Return (x, y) of the center of cell containing provided text 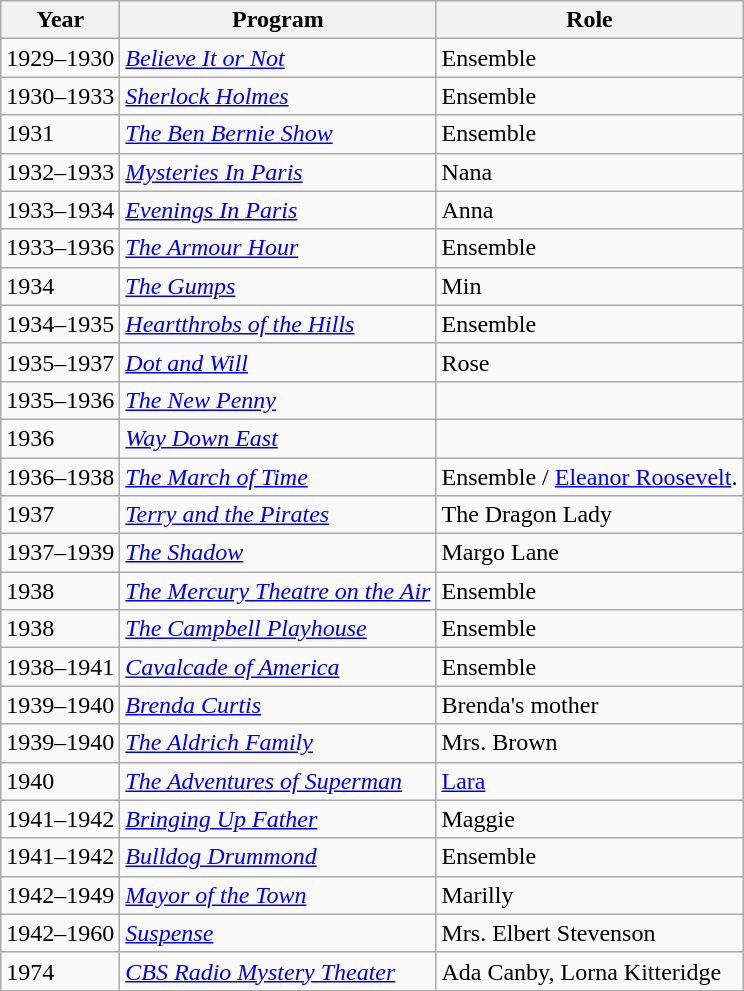
1929–1930 (60, 58)
Suspense (278, 933)
1930–1933 (60, 96)
The Gumps (278, 286)
Bulldog Drummond (278, 857)
Program (278, 20)
1935–1937 (60, 362)
1937 (60, 515)
Lara (590, 781)
1932–1933 (60, 172)
The Adventures of Superman (278, 781)
Brenda's mother (590, 705)
Mrs. Brown (590, 743)
1942–1949 (60, 895)
The Shadow (278, 553)
The Aldrich Family (278, 743)
Margo Lane (590, 553)
The Campbell Playhouse (278, 629)
Year (60, 20)
1934 (60, 286)
The Dragon Lady (590, 515)
Sherlock Holmes (278, 96)
CBS Radio Mystery Theater (278, 971)
Marilly (590, 895)
1942–1960 (60, 933)
1938–1941 (60, 667)
The New Penny (278, 400)
Ensemble / Eleanor Roosevelt. (590, 477)
Mysteries In Paris (278, 172)
Way Down East (278, 438)
Role (590, 20)
Believe It or Not (278, 58)
1931 (60, 134)
Dot and Will (278, 362)
Ada Canby, Lorna Kitteridge (590, 971)
Rose (590, 362)
Anna (590, 210)
1935–1936 (60, 400)
The Ben Bernie Show (278, 134)
Min (590, 286)
The March of Time (278, 477)
1936 (60, 438)
Brenda Curtis (278, 705)
Mrs. Elbert Stevenson (590, 933)
Mayor of the Town (278, 895)
Evenings In Paris (278, 210)
1937–1939 (60, 553)
1936–1938 (60, 477)
Heartthrobs of the Hills (278, 324)
Nana (590, 172)
Bringing Up Father (278, 819)
1974 (60, 971)
Cavalcade of America (278, 667)
The Armour Hour (278, 248)
1933–1934 (60, 210)
Terry and the Pirates (278, 515)
The Mercury Theatre on the Air (278, 591)
1934–1935 (60, 324)
1933–1936 (60, 248)
Maggie (590, 819)
1940 (60, 781)
